Find where the given text appears and provide that cell's center as [X, Y] coordinate. 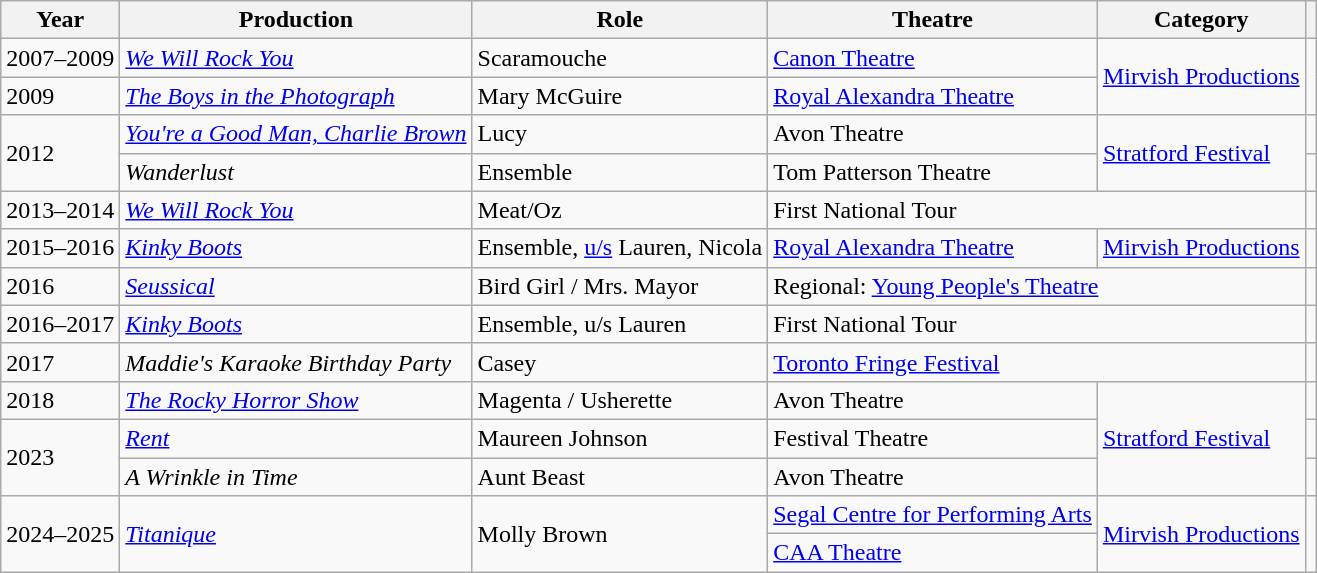
Year [60, 20]
Mary McGuire [620, 96]
A Wrinkle in Time [296, 477]
Scaramouche [620, 58]
Canon Theatre [933, 58]
Segal Centre for Performing Arts [933, 515]
2016 [60, 286]
2023 [60, 457]
Ensemble [620, 172]
Bird Girl / Mrs. Mayor [620, 286]
Titanique [296, 534]
2016–2017 [60, 324]
Ensemble, u/s Lauren, Nicola [620, 248]
Wanderlust [296, 172]
Lucy [620, 134]
Rent [296, 438]
The Boys in the Photograph [296, 96]
Tom Patterson Theatre [933, 172]
Role [620, 20]
Molly Brown [620, 534]
2024–2025 [60, 534]
The Rocky Horror Show [296, 400]
Magenta / Usherette [620, 400]
2007–2009 [60, 58]
Toronto Fringe Festival [1036, 362]
Seussical [296, 286]
Maureen Johnson [620, 438]
Meat/Oz [620, 210]
2013–2014 [60, 210]
2009 [60, 96]
Theatre [933, 20]
2015–2016 [60, 248]
CAA Theatre [933, 553]
You're a Good Man, Charlie Brown [296, 134]
Festival Theatre [933, 438]
Category [1201, 20]
Casey [620, 362]
Regional: Young People's Theatre [1036, 286]
2017 [60, 362]
Maddie's Karaoke Birthday Party [296, 362]
Ensemble, u/s Lauren [620, 324]
Production [296, 20]
2018 [60, 400]
Aunt Beast [620, 477]
2012 [60, 153]
